Extract the [X, Y] coordinate from the center of the cell holding the provided text.  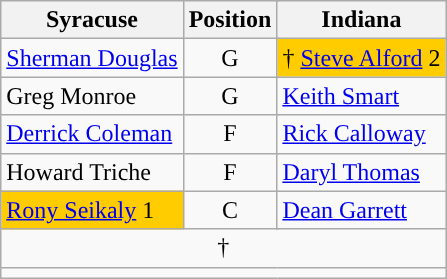
Syracuse [92, 20]
Sherman Douglas [92, 58]
Keith Smart [362, 96]
Position [230, 20]
Rick Calloway [362, 134]
C [230, 210]
Rony Seikaly 1 [92, 210]
Derrick Coleman [92, 134]
Indiana [362, 20]
Greg Monroe [92, 96]
Daryl Thomas [362, 172]
† [224, 248]
Howard Triche [92, 172]
† Steve Alford 2 [362, 58]
Dean Garrett [362, 210]
